Find where the given text appears and provide that cell's center as [x, y] coordinate. 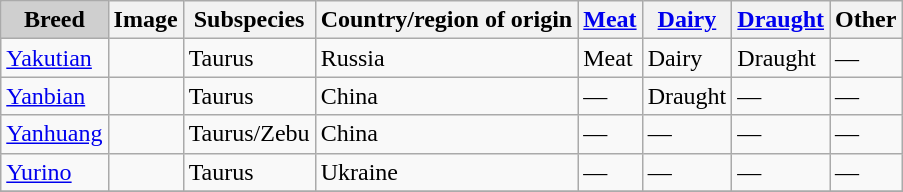
Other [866, 20]
Yakutian [54, 58]
Ukraine [446, 172]
Image [146, 20]
Taurus/Zebu [249, 134]
Country/region of origin [446, 20]
Russia [446, 58]
Breed [54, 20]
Yanbian [54, 96]
Yurino [54, 172]
Yanhuang [54, 134]
Subspecies [249, 20]
